Find where the given text appears and provide that cell's center as [X, Y] coordinate. 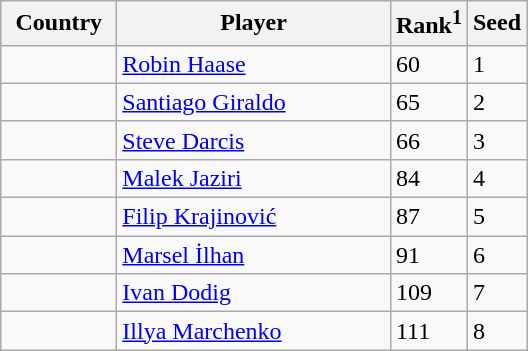
91 [428, 255]
60 [428, 64]
109 [428, 293]
Rank1 [428, 24]
Marsel İlhan [254, 255]
3 [496, 140]
6 [496, 255]
Country [59, 24]
1 [496, 64]
2 [496, 102]
4 [496, 178]
Filip Krajinović [254, 217]
Seed [496, 24]
84 [428, 178]
111 [428, 331]
Steve Darcis [254, 140]
Robin Haase [254, 64]
Ivan Dodig [254, 293]
5 [496, 217]
65 [428, 102]
87 [428, 217]
8 [496, 331]
Santiago Giraldo [254, 102]
66 [428, 140]
Illya Marchenko [254, 331]
Malek Jaziri [254, 178]
7 [496, 293]
Player [254, 24]
